Determine the (X, Y) coordinate at the center of the cell enclosing the given text.  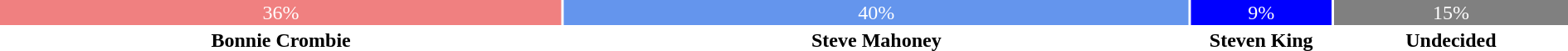
40% (876, 13)
9% (1261, 13)
36% (280, 13)
15% (1451, 13)
